Detect which cell encompasses the target text, then output its [x, y] center coordinate. 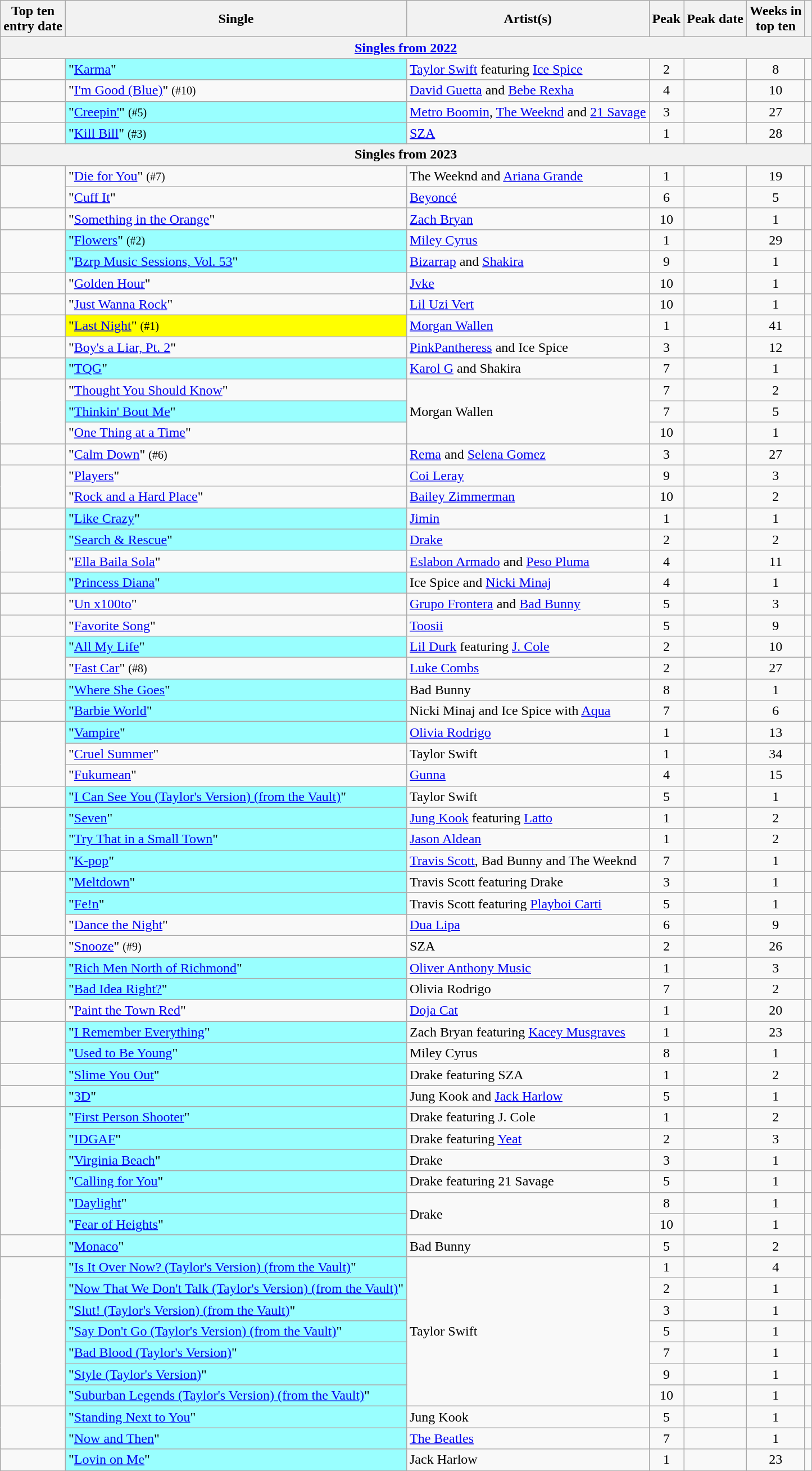
"Slime You Out" [236, 1075]
David Guetta and Bebe Rexha [528, 90]
"I Can See You (Taylor's Version) (from the Vault)" [236, 796]
"Now That We Don't Talk (Taylor's Version) (from the Vault)" [236, 1288]
Grupo Frontera and Bad Bunny [528, 604]
19 [775, 176]
Zach Bryan featuring Kacey Musgraves [528, 1032]
28 [775, 133]
Karol G and Shakira [528, 369]
Eslabon Armado and Peso Pluma [528, 561]
15 [775, 775]
"Calm Down" (#6) [236, 454]
Taylor Swift featuring Ice Spice [528, 69]
"Flowers" (#2) [236, 240]
29 [775, 240]
12 [775, 347]
"Virginia Beach" [236, 1160]
"Last Night" (#1) [236, 326]
"Paint the Town Red" [236, 1011]
20 [775, 1011]
"Princess Diana" [236, 582]
"Cruel Summer" [236, 754]
Jung Kook [528, 1417]
"Used to Be Young" [236, 1053]
Jack Harlow [528, 1460]
"First Person Shooter" [236, 1117]
Jung Kook featuring Latto [528, 818]
"All My Life" [236, 647]
Coi Leray [528, 476]
"Fear of Heights" [236, 1224]
"I Remember Everything" [236, 1032]
Lil Uzi Vert [528, 305]
"Suburban Legends (Taylor's Version) (from the Vault)" [236, 1396]
"Monaco" [236, 1246]
Jason Aldean [528, 839]
The Beatles [528, 1438]
"Now and Then" [236, 1438]
Drake featuring 21 Savage [528, 1182]
Top tenentry date [33, 19]
"One Thing at a Time" [236, 433]
Artist(s) [528, 19]
"TQG" [236, 369]
Metro Boomin, The Weeknd and 21 Savage [528, 112]
"Fukumean" [236, 775]
Gunna [528, 775]
Singles from 2022 [406, 48]
"Something in the Orange" [236, 219]
Drake featuring Yeat [528, 1139]
"Meltdown" [236, 882]
PinkPantheress and Ice Spice [528, 347]
Toosii [528, 626]
"Say Don't Go (Taylor's Version) (from the Vault)" [236, 1332]
Peak date [715, 19]
"Thought You Should Know" [236, 390]
"Kill Bill" (#3) [236, 133]
"Fast Car" (#8) [236, 668]
"Golden Hour" [236, 283]
"Style (Taylor's Version)" [236, 1374]
"Rich Men North of Richmond" [236, 967]
"Favorite Song" [236, 626]
"Boy's a Liar, Pt. 2" [236, 347]
"Cuff It" [236, 197]
"Try That in a Small Town" [236, 839]
"IDGAF" [236, 1139]
Peak [666, 19]
Doja Cat [528, 1011]
"Rock and a Hard Place" [236, 497]
Oliver Anthony Music [528, 967]
Bailey Zimmerman [528, 497]
"Snooze" (#9) [236, 946]
Dua Lipa [528, 925]
Beyoncé [528, 197]
Ice Spice and Nicki Minaj [528, 582]
Travis Scott, Bad Bunny and The Weeknd [528, 861]
Jimin [528, 518]
"I'm Good (Blue)" (#10) [236, 90]
Zach Bryan [528, 219]
"Bad Idea Right?" [236, 989]
11 [775, 561]
Weeks intop ten [775, 19]
"Bzrp Music Sessions, Vol. 53" [236, 261]
"Players" [236, 476]
Singles from 2023 [406, 155]
"Is It Over Now? (Taylor's Version) (from the Vault)" [236, 1267]
Bizarrap and Shakira [528, 261]
"Daylight" [236, 1203]
Lil Durk featuring J. Cole [528, 647]
"Dance the Night" [236, 925]
Nicki Minaj and Ice Spice with Aqua [528, 711]
"Like Crazy" [236, 518]
"Vampire" [236, 732]
Single [236, 19]
"Standing Next to You" [236, 1417]
41 [775, 326]
"Ella Baila Sola" [236, 561]
"Where She Goes" [236, 690]
"Bad Blood (Taylor's Version)" [236, 1353]
"Search & Rescue" [236, 540]
"Die for You" (#7) [236, 176]
"Barbie World" [236, 711]
The Weeknd and Ariana Grande [528, 176]
"Just Wanna Rock" [236, 305]
Jung Kook and Jack Harlow [528, 1096]
Travis Scott featuring Playboi Carti [528, 903]
"Slut! (Taylor's Version) (from the Vault)" [236, 1310]
"K-pop" [236, 861]
"3D" [236, 1096]
Rema and Selena Gomez [528, 454]
34 [775, 754]
"Creepin'" (#5) [236, 112]
26 [775, 946]
"Calling for You" [236, 1182]
Drake featuring SZA [528, 1075]
Jvke [528, 283]
"Seven" [236, 818]
Drake featuring J. Cole [528, 1117]
"Un x100to" [236, 604]
"Fe!n" [236, 903]
"Karma" [236, 69]
Luke Combs [528, 668]
"Lovin on Me" [236, 1460]
"Thinkin' Bout Me" [236, 411]
Travis Scott featuring Drake [528, 882]
13 [775, 732]
